Search for the cell housing the specified text and yield its [X, Y] center coordinate. 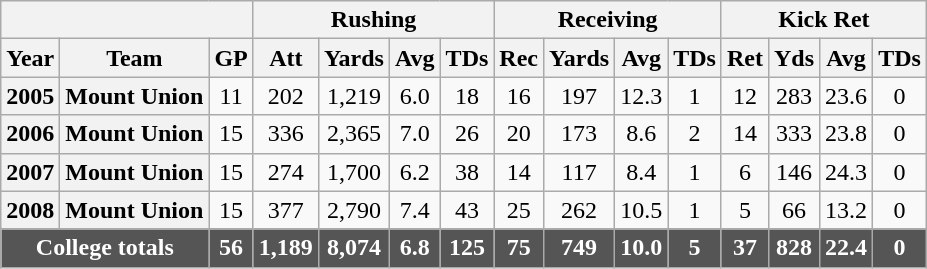
1,189 [286, 248]
75 [519, 248]
18 [467, 96]
828 [794, 248]
GP [231, 58]
197 [580, 96]
2005 [30, 96]
43 [467, 210]
Team [134, 58]
Ret [744, 58]
283 [794, 96]
Receiving [608, 20]
2006 [30, 134]
23.8 [846, 134]
1,219 [354, 96]
10.5 [642, 210]
Att [286, 58]
16 [519, 96]
2 [695, 134]
336 [286, 134]
24.3 [846, 172]
333 [794, 134]
7.4 [414, 210]
274 [286, 172]
12.3 [642, 96]
11 [231, 96]
Rushing [374, 20]
6.0 [414, 96]
262 [580, 210]
25 [519, 210]
22.4 [846, 248]
125 [467, 248]
2007 [30, 172]
37 [744, 248]
23.6 [846, 96]
1,700 [354, 172]
10.0 [642, 248]
202 [286, 96]
66 [794, 210]
8.4 [642, 172]
749 [580, 248]
7.0 [414, 134]
146 [794, 172]
6.2 [414, 172]
13.2 [846, 210]
8,074 [354, 248]
56 [231, 248]
Rec [519, 58]
38 [467, 172]
6.8 [414, 248]
20 [519, 134]
Kick Ret [824, 20]
2,790 [354, 210]
Yds [794, 58]
173 [580, 134]
2008 [30, 210]
College totals [105, 248]
12 [744, 96]
117 [580, 172]
8.6 [642, 134]
377 [286, 210]
Year [30, 58]
2,365 [354, 134]
26 [467, 134]
6 [744, 172]
